Find where the given text appears and provide that cell's center as [x, y] coordinate. 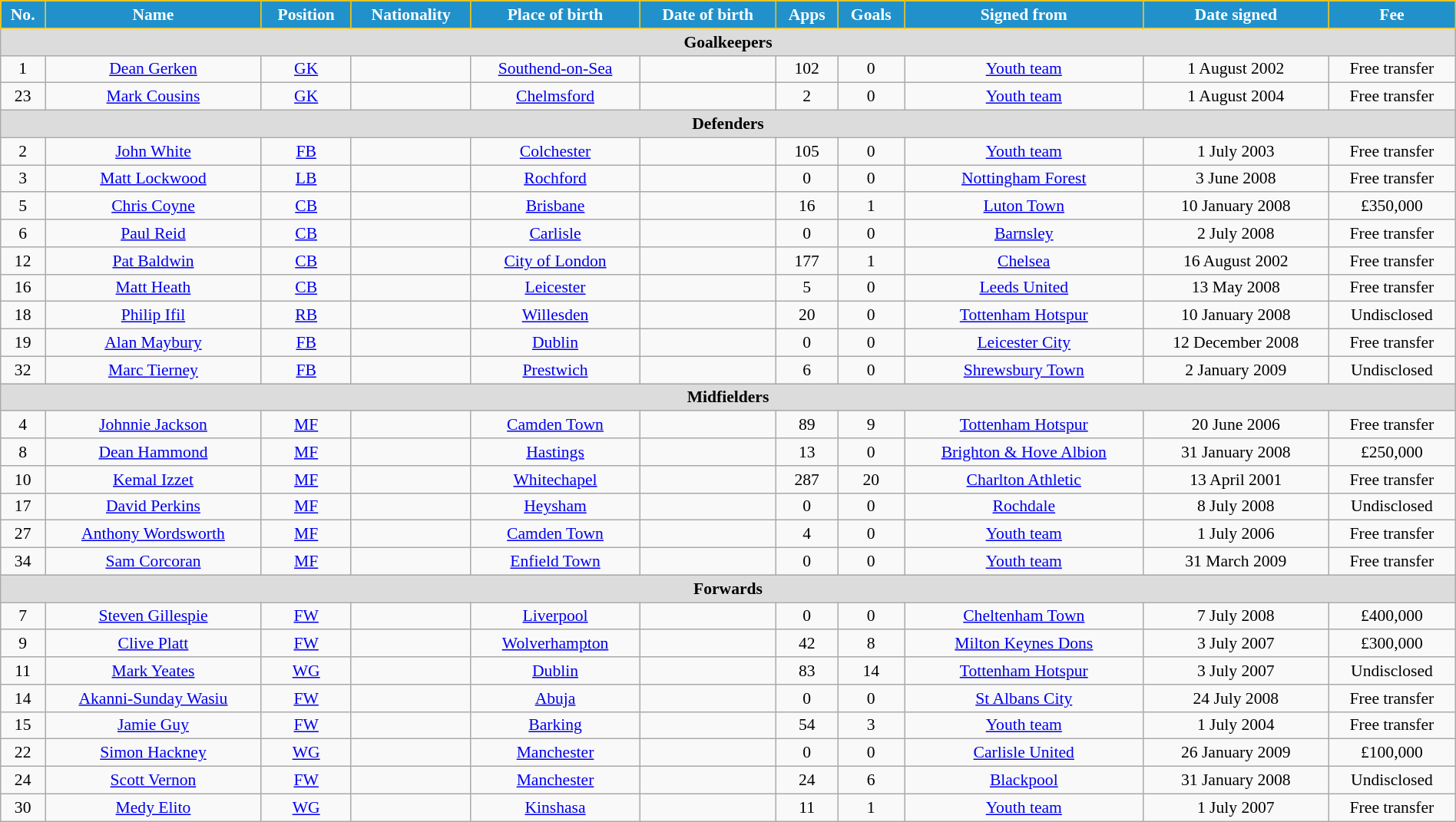
2 January 2009 [1236, 370]
Chelmsford [554, 97]
Shrewsbury Town [1024, 370]
83 [807, 671]
Matt Lockwood [154, 179]
£300,000 [1392, 644]
Scott Vernon [154, 781]
20 June 2006 [1236, 425]
1 July 2003 [1236, 151]
Southend-on-Sea [554, 69]
Position [306, 15]
Date of birth [708, 15]
Enfield Town [554, 562]
23 [23, 97]
Kinshasa [554, 807]
Cheltenham Town [1024, 616]
1 August 2004 [1236, 97]
18 [23, 315]
Paul Reid [154, 233]
RB [306, 315]
Luton Town [1024, 206]
Goalkeepers [728, 42]
12 December 2008 [1236, 343]
Charlton Athletic [1024, 480]
David Perkins [154, 507]
1 July 2007 [1236, 807]
Midfielders [728, 398]
26 January 2009 [1236, 753]
Colchester [554, 151]
£250,000 [1392, 452]
Dean Hammond [154, 452]
LB [306, 179]
Alan Maybury [154, 343]
27 [23, 534]
Sam Corcoran [154, 562]
1 July 2006 [1236, 534]
Whitechapel [554, 480]
30 [23, 807]
Hastings [554, 452]
£400,000 [1392, 616]
Carlisle [554, 233]
7 July 2008 [1236, 616]
Prestwich [554, 370]
No. [23, 15]
Mark Cousins [154, 97]
Akanni-Sunday Wasiu [154, 698]
16 August 2002 [1236, 261]
12 [23, 261]
Rochdale [1024, 507]
Place of birth [554, 15]
1 July 2004 [1236, 725]
24 July 2008 [1236, 698]
Johnnie Jackson [154, 425]
22 [23, 753]
Jamie Guy [154, 725]
Heysham [554, 507]
Dean Gerken [154, 69]
15 [23, 725]
Matt Heath [154, 288]
32 [23, 370]
89 [807, 425]
Medy Elito [154, 807]
Clive Platt [154, 644]
2 July 2008 [1236, 233]
Forwards [728, 589]
Carlisle United [1024, 753]
42 [807, 644]
Nottingham Forest [1024, 179]
Date signed [1236, 15]
13 April 2001 [1236, 480]
Abuja [554, 698]
8 July 2008 [1236, 507]
Brighton & Hove Albion [1024, 452]
Milton Keynes Dons [1024, 644]
Barking [554, 725]
31 March 2009 [1236, 562]
Liverpool [554, 616]
Leicester [554, 288]
Anthony Wordsworth [154, 534]
Defenders [728, 124]
£100,000 [1392, 753]
10 [23, 480]
Marc Tierney [154, 370]
£350,000 [1392, 206]
Nationality [411, 15]
7 [23, 616]
Mark Yeates [154, 671]
Name [154, 15]
Blackpool [1024, 781]
13 May 2008 [1236, 288]
34 [23, 562]
Signed from [1024, 15]
Rochford [554, 179]
John White [154, 151]
Philip Ifil [154, 315]
Pat Baldwin [154, 261]
Brisbane [554, 206]
177 [807, 261]
Apps [807, 15]
Barnsley [1024, 233]
1 August 2002 [1236, 69]
19 [23, 343]
Chelsea [1024, 261]
105 [807, 151]
Fee [1392, 15]
Leeds United [1024, 288]
Willesden [554, 315]
Simon Hackney [154, 753]
Wolverhampton [554, 644]
Steven Gillespie [154, 616]
Leicester City [1024, 343]
Goals [871, 15]
13 [807, 452]
Chris Coyne [154, 206]
3 June 2008 [1236, 179]
102 [807, 69]
Kemal Izzet [154, 480]
City of London [554, 261]
54 [807, 725]
287 [807, 480]
17 [23, 507]
St Albans City [1024, 698]
